Scan for the cell matching the given text and deliver its (x, y) coordinate at center. 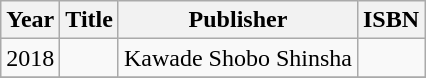
Publisher (238, 20)
ISBN (390, 20)
Title (90, 20)
2018 (30, 58)
Kawade Shobo Shinsha (238, 58)
Year (30, 20)
